Return (x, y) of the center of cell containing provided text 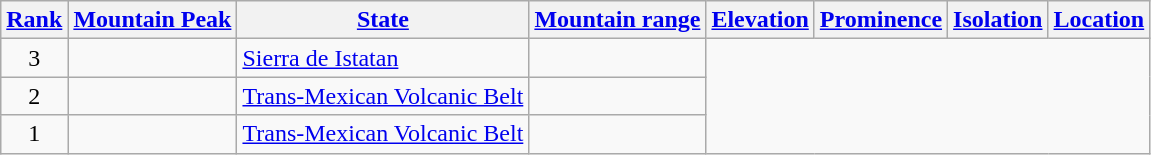
State (383, 20)
Sierra de Istatan (383, 58)
Rank (34, 20)
3 (34, 58)
Location (1099, 20)
Mountain Peak (152, 20)
Mountain range (618, 20)
2 (34, 96)
1 (34, 134)
Isolation (998, 20)
Prominence (880, 20)
Elevation (760, 20)
